From the cell containing the given text, extract its center point as (x, y) coordinate. 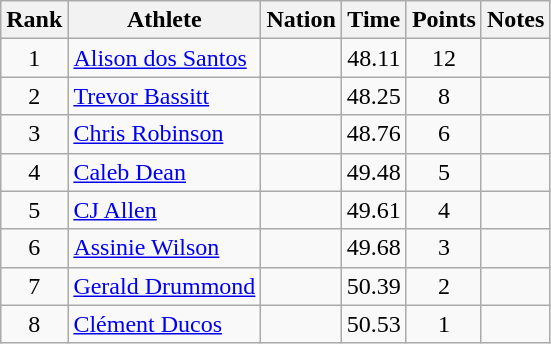
48.25 (374, 96)
48.76 (374, 134)
48.11 (374, 58)
Rank (34, 20)
49.68 (374, 248)
12 (444, 58)
Gerald Drummond (164, 286)
Time (374, 20)
50.39 (374, 286)
Assinie Wilson (164, 248)
Nation (301, 20)
50.53 (374, 324)
49.61 (374, 210)
Chris Robinson (164, 134)
Alison dos Santos (164, 58)
Athlete (164, 20)
Notes (515, 20)
Caleb Dean (164, 172)
49.48 (374, 172)
Points (444, 20)
Clément Ducos (164, 324)
CJ Allen (164, 210)
Trevor Bassitt (164, 96)
7 (34, 286)
